Detect which cell encompasses the target text, then output its [X, Y] center coordinate. 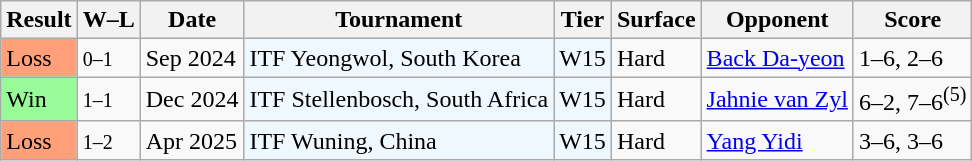
0–1 [108, 58]
1–2 [108, 140]
Dec 2024 [192, 100]
Yang Yidi [777, 140]
Tournament [399, 20]
Score [912, 20]
Win [39, 100]
Apr 2025 [192, 140]
Date [192, 20]
Sep 2024 [192, 58]
Jahnie van Zyl [777, 100]
1–1 [108, 100]
ITF Stellenbosch, South Africa [399, 100]
Back Da-yeon [777, 58]
W–L [108, 20]
Opponent [777, 20]
ITF Yeongwol, South Korea [399, 58]
6–2, 7–6(5) [912, 100]
1–6, 2–6 [912, 58]
ITF Wuning, China [399, 140]
Result [39, 20]
Tier [583, 20]
3–6, 3–6 [912, 140]
Surface [656, 20]
